Detect which cell encompasses the target text, then output its (X, Y) center coordinate. 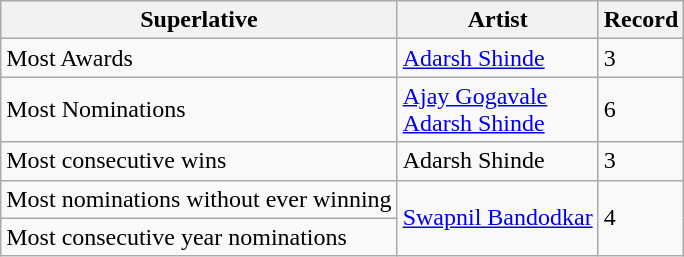
6 (641, 110)
Most consecutive wins (199, 161)
Artist (498, 20)
Most Nominations (199, 110)
Most nominations without ever winning (199, 199)
Most consecutive year nominations (199, 237)
Record (641, 20)
Ajay Gogavale Adarsh Shinde (498, 110)
Most Awards (199, 58)
Superlative (199, 20)
Swapnil Bandodkar (498, 218)
4 (641, 218)
